Identify which cell holds the provided text, then report its (x, y) central coordinate. 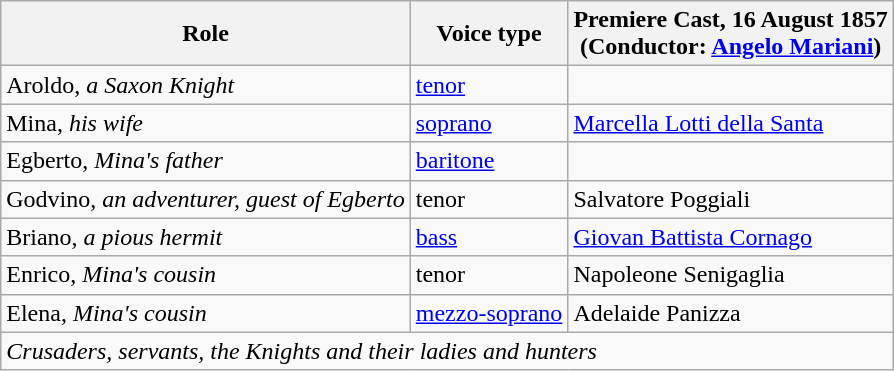
Elena, Mina's cousin (206, 313)
bass (489, 237)
Godvino, an adventurer, guest of Egberto (206, 199)
Giovan Battista Cornago (730, 237)
Mina, his wife (206, 123)
Salvatore Poggiali (730, 199)
Aroldo, a Saxon Knight (206, 85)
mezzo-soprano (489, 313)
Briano, a pious hermit (206, 237)
Voice type (489, 34)
Premiere Cast, 16 August 1857(Conductor: Angelo Mariani) (730, 34)
Egberto, Mina's father (206, 161)
Marcella Lotti della Santa (730, 123)
Crusaders, servants, the Knights and their ladies and hunters (448, 351)
Enrico, Mina's cousin (206, 275)
Adelaide Panizza (730, 313)
baritone (489, 161)
soprano (489, 123)
Napoleone Senigaglia (730, 275)
Role (206, 34)
